Return the (x, y) coordinate for the center point of the cell that contains the specified text.  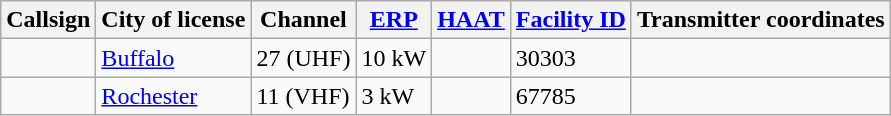
Callsign (48, 20)
Channel (304, 20)
11 (VHF) (304, 96)
3 kW (394, 96)
10 kW (394, 58)
67785 (570, 96)
Facility ID (570, 20)
27 (UHF) (304, 58)
City of license (174, 20)
Transmitter coordinates (760, 20)
HAAT (472, 20)
Rochester (174, 96)
30303 (570, 58)
ERP (394, 20)
Buffalo (174, 58)
